Locate the cell with the specified text and output its (X, Y) center coordinate. 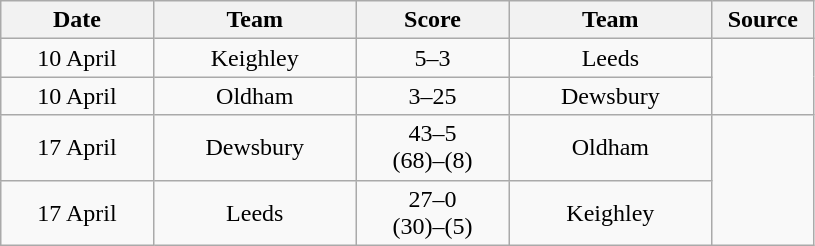
5–3 (432, 58)
27–0(30)–(5) (432, 212)
3–25 (432, 96)
43–5(68)–(8) (432, 148)
Source (763, 20)
Score (432, 20)
Date (77, 20)
